Detect which cell encompasses the target text, then output its [X, Y] center coordinate. 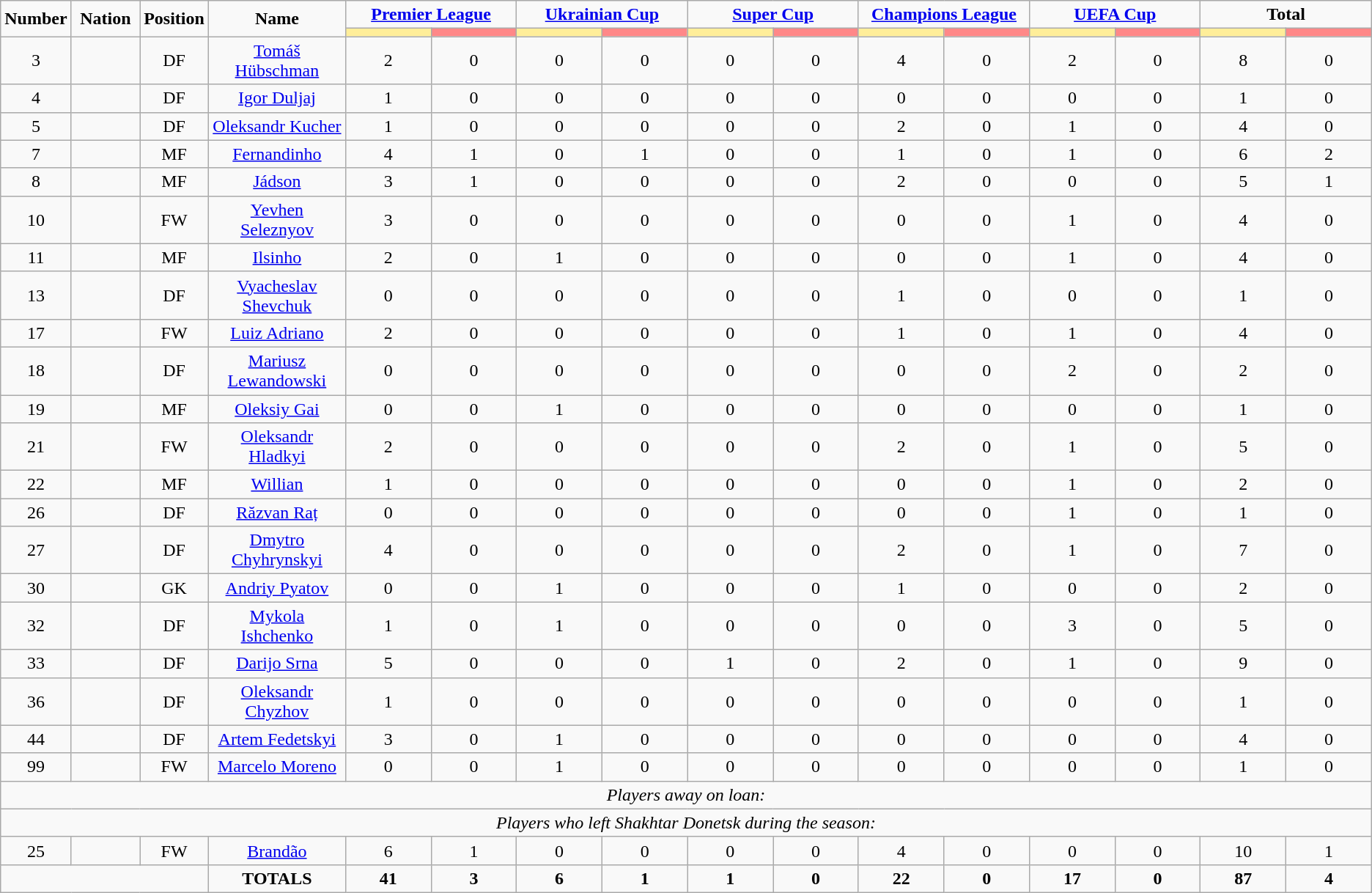
44 [36, 739]
Number [36, 19]
25 [36, 850]
Players who left Shakhtar Donetsk during the season: [686, 823]
19 [36, 408]
Tomáš Hübschman [277, 60]
27 [36, 550]
Oleksandr Chyzhov [277, 701]
Igor Duljaj [277, 98]
GK [174, 588]
Brandão [277, 850]
Players away on loan: [686, 795]
TOTALS [277, 878]
Nation [106, 19]
Fernandinho [277, 154]
Name [277, 19]
18 [36, 371]
11 [36, 257]
Artem Fedetskyi [277, 739]
Răzvan Raț [277, 512]
Oleksandr Kucher [277, 126]
Andriy Pyatov [277, 588]
Champions League [944, 15]
Mariusz Lewandowski [277, 371]
Super Cup [772, 15]
30 [36, 588]
Jádson [277, 182]
UEFA Cup [1115, 15]
9 [1243, 664]
Marcelo Moreno [277, 767]
41 [388, 878]
Vyacheslav Shevchuk [277, 295]
13 [36, 295]
33 [36, 664]
Ilsinho [277, 257]
Mykola Ishchenko [277, 626]
Willian [277, 485]
Luiz Adriano [277, 333]
Ukrainian Cup [602, 15]
Darijo Srna [277, 664]
Premier League [431, 15]
87 [1243, 878]
36 [36, 701]
32 [36, 626]
26 [36, 512]
Oleksiy Gai [277, 408]
Yevhen Seleznyov [277, 220]
Dmytro Chyhrynskyi [277, 550]
99 [36, 767]
Total [1286, 15]
Position [174, 19]
Oleksandr Hladkyi [277, 447]
21 [36, 447]
